Pinpoint the cell where the given text exists, returning its [X, Y] midpoint coordinate. 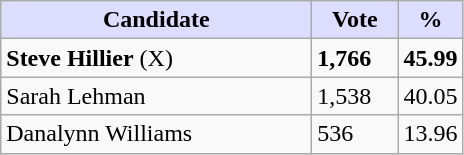
Vote [355, 20]
45.99 [430, 58]
1,766 [355, 58]
40.05 [430, 96]
Steve Hillier (X) [156, 58]
Candidate [156, 20]
Danalynn Williams [156, 134]
% [430, 20]
13.96 [430, 134]
536 [355, 134]
1,538 [355, 96]
Sarah Lehman [156, 96]
